Scan for the cell matching the given text and deliver its [X, Y] coordinate at center. 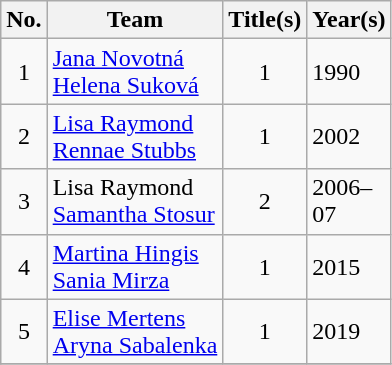
2006–07 [349, 202]
2019 [349, 332]
Lisa Raymond Samantha Stosur [135, 202]
Jana Novotná Helena Suková [135, 72]
3 [24, 202]
2015 [349, 266]
Team [135, 20]
Year(s) [349, 20]
Title(s) [265, 20]
5 [24, 332]
No. [24, 20]
Elise Mertens Aryna Sabalenka [135, 332]
4 [24, 266]
Martina Hingis Sania Mirza [135, 266]
Lisa Raymond Rennae Stubbs [135, 136]
1990 [349, 72]
2002 [349, 136]
